Scan for the cell matching the given text and deliver its [x, y] coordinate at center. 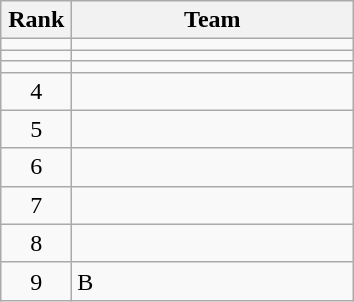
8 [36, 243]
5 [36, 129]
4 [36, 91]
9 [36, 281]
B [212, 281]
7 [36, 205]
Team [212, 20]
Rank [36, 20]
6 [36, 167]
